From the cell containing the given text, extract its center point as [x, y] coordinate. 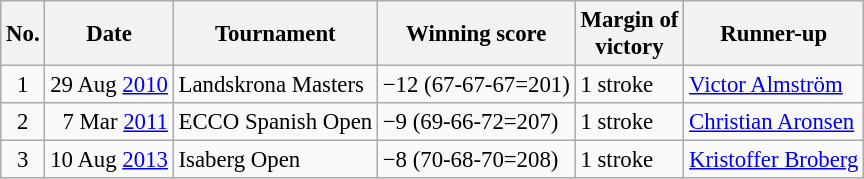
Runner-up [774, 34]
Kristoffer Broberg [774, 160]
ECCO Spanish Open [275, 122]
Margin ofvictory [630, 34]
2 [23, 122]
3 [23, 160]
Victor Almström [774, 85]
Winning score [476, 34]
7 Mar 2011 [109, 122]
−8 (70-68-70=208) [476, 160]
Isaberg Open [275, 160]
Landskrona Masters [275, 85]
1 [23, 85]
Christian Aronsen [774, 122]
−9 (69-66-72=207) [476, 122]
−12 (67-67-67=201) [476, 85]
29 Aug 2010 [109, 85]
10 Aug 2013 [109, 160]
Tournament [275, 34]
No. [23, 34]
Date [109, 34]
